Search for the cell housing the specified text and yield its [x, y] center coordinate. 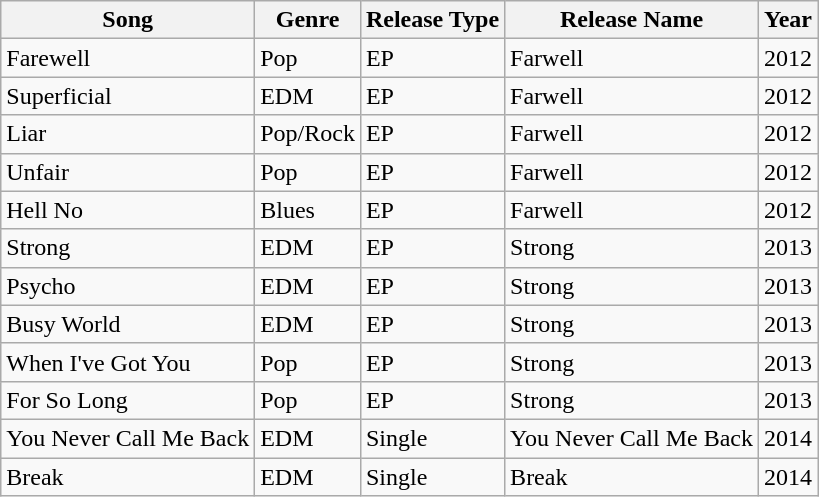
Year [788, 20]
When I've Got You [128, 362]
Liar [128, 134]
Release Name [632, 20]
Genre [308, 20]
For So Long [128, 400]
Release Type [432, 20]
Song [128, 20]
Unfair [128, 172]
Blues [308, 210]
Hell No [128, 210]
Psycho [128, 286]
Busy World [128, 324]
Superficial [128, 96]
Farewell [128, 58]
Pop/Rock [308, 134]
